Extract the (x, y) coordinate from the center of the cell holding the provided text.  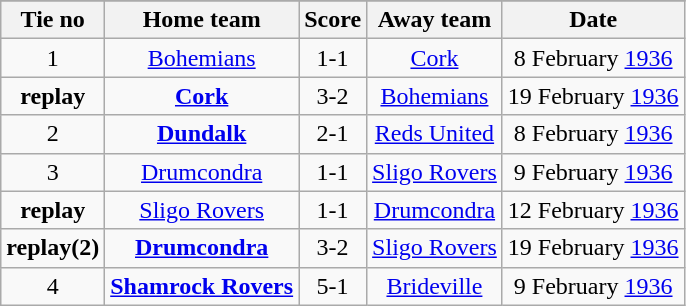
5-1 (333, 286)
Away team (435, 20)
Brideville (435, 286)
3 (53, 172)
2-1 (333, 134)
Date (593, 20)
2 (53, 134)
Score (333, 20)
Tie no (53, 20)
Home team (202, 20)
Dundalk (202, 134)
1 (53, 58)
4 (53, 286)
Shamrock Rovers (202, 286)
12 February 1936 (593, 210)
replay(2) (53, 248)
Reds United (435, 134)
